Locate the cell with the specified text and output its (X, Y) center coordinate. 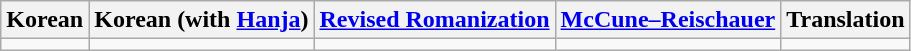
Korean (with Hanja) (202, 20)
Korean (45, 20)
Translation (846, 20)
Revised Romanization (434, 20)
McCune–Reischauer (668, 20)
